Detect which cell encompasses the target text, then output its (x, y) center coordinate. 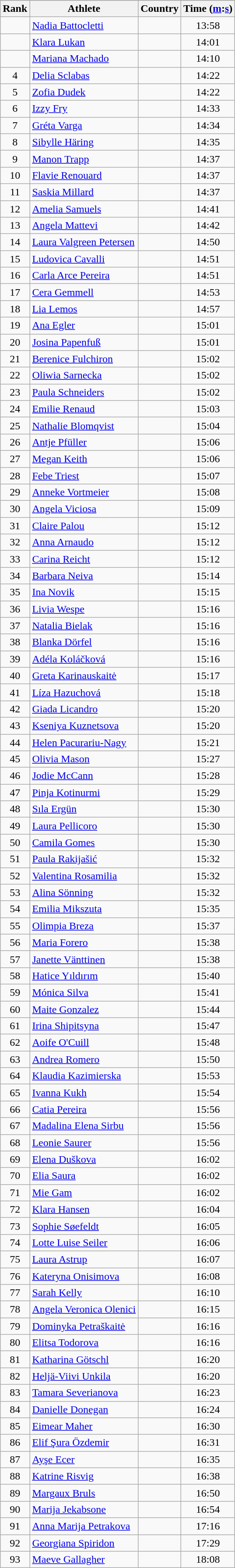
50 (15, 842)
56 (15, 942)
34 (15, 576)
31 (15, 526)
82 (15, 1376)
32 (15, 542)
Claire Palou (84, 526)
85 (15, 1426)
75 (15, 1259)
13:58 (207, 25)
35 (15, 592)
90 (15, 1509)
Adéla Koláčková (84, 659)
88 (15, 1476)
23 (15, 392)
79 (15, 1326)
Natalia Bielak (84, 626)
Maite Gonzalez (84, 1009)
15 (15, 259)
6 (15, 109)
Georgiana Spiridon (84, 1543)
Valentina Rosamilia (84, 876)
8 (15, 142)
36 (15, 609)
Antje Pfüller (84, 442)
15:08 (207, 492)
Emilie Renaud (84, 409)
28 (15, 475)
72 (15, 1209)
Delia Sclabas (84, 75)
16:35 (207, 1459)
81 (15, 1359)
70 (15, 1176)
Sophie Søefeldt (84, 1226)
44 (15, 743)
7 (15, 125)
16:10 (207, 1293)
Olimpia Breza (84, 926)
Livia Wespe (84, 609)
80 (15, 1343)
15:47 (207, 1026)
22 (15, 375)
14:42 (207, 226)
11 (15, 192)
Danielle Donegan (84, 1409)
Sarah Kelly (84, 1293)
14:35 (207, 142)
16:08 (207, 1276)
57 (15, 959)
Ina Novik (84, 592)
Lia Lemos (84, 309)
43 (15, 726)
Margaux Bruls (84, 1493)
15:50 (207, 1059)
16:06 (207, 1242)
60 (15, 1009)
78 (15, 1310)
Greta Karinauskaitė (84, 676)
Elitsa Todorova (84, 1343)
15:04 (207, 425)
15:18 (207, 692)
Olivia Mason (84, 759)
59 (15, 992)
Berenice Fulchiron (84, 359)
14:57 (207, 309)
15:07 (207, 475)
Kseniya Kuznetsova (84, 726)
18:08 (207, 1560)
16 (15, 276)
Anna Arnaudo (84, 542)
Febe Triest (84, 475)
Alina Sönning (84, 892)
51 (15, 859)
Irina Shipitsyna (84, 1026)
Elena Duškova (84, 1159)
Klaudia Kazimierska (84, 1076)
41 (15, 692)
Kateryna Onisimova (84, 1276)
Paula Rakijašić (84, 859)
Líza Hazuchová (84, 692)
Andrea Romero (84, 1059)
Tamara Severianova (84, 1393)
19 (15, 326)
13 (15, 226)
16:24 (207, 1409)
Mie Gam (84, 1193)
52 (15, 876)
47 (15, 793)
Jodie McCann (84, 776)
Angela Viciosa (84, 509)
93 (15, 1560)
15:09 (207, 509)
15:28 (207, 776)
Megan Keith (84, 459)
Angela Veronica Olenici (84, 1310)
46 (15, 776)
Madalina Elena Sirbu (84, 1126)
76 (15, 1276)
16:04 (207, 1209)
14:53 (207, 292)
Ayşe Ecer (84, 1459)
Maria Forero (84, 942)
Nadia Battocletti (84, 25)
14:33 (207, 109)
Laura Astrup (84, 1259)
66 (15, 1109)
17:29 (207, 1543)
16:05 (207, 1226)
Giada Licandro (84, 709)
73 (15, 1226)
15:35 (207, 909)
Pinja Kotinurmi (84, 793)
Cera Gemmell (84, 292)
67 (15, 1126)
74 (15, 1242)
Ivanna Kukh (84, 1093)
17:16 (207, 1526)
86 (15, 1443)
42 (15, 709)
15:53 (207, 1076)
91 (15, 1526)
84 (15, 1409)
15:14 (207, 576)
14 (15, 242)
26 (15, 442)
Sibylle Häring (84, 142)
14:50 (207, 242)
Josina Papenfuß (84, 342)
45 (15, 759)
Katrine Risvig (84, 1476)
9 (15, 159)
Paula Schneiders (84, 392)
87 (15, 1459)
29 (15, 492)
16:31 (207, 1443)
Manon Trapp (84, 159)
15:54 (207, 1093)
Carina Reicht (84, 559)
15:15 (207, 592)
Country (160, 9)
15:44 (207, 1009)
Flavie Renouard (84, 175)
20 (15, 342)
Oliwia Sarnecka (84, 375)
Laura Pellicoro (84, 826)
33 (15, 559)
30 (15, 509)
Gréta Varga (84, 125)
53 (15, 892)
Anneke Vortmeier (84, 492)
14:10 (207, 59)
4 (15, 75)
64 (15, 1076)
12 (15, 209)
16:50 (207, 1493)
24 (15, 409)
65 (15, 1093)
Rank (15, 9)
15:48 (207, 1043)
21 (15, 359)
89 (15, 1493)
Ludovica Cavalli (84, 259)
16:38 (207, 1476)
Zofia Dudek (84, 92)
Mónica Silva (84, 992)
27 (15, 459)
48 (15, 809)
Elia Saura (84, 1176)
Sıla Ergün (84, 809)
18 (15, 309)
Carla Arce Pereira (84, 276)
Maeve Gallagher (84, 1560)
77 (15, 1293)
17 (15, 292)
71 (15, 1193)
16:15 (207, 1310)
55 (15, 926)
Dominyka Petraškaitė (84, 1326)
Heljä-Viivi Unkila (84, 1376)
15:21 (207, 743)
Janette Vänttinen (84, 959)
Katharina Götschl (84, 1359)
15:41 (207, 992)
61 (15, 1026)
15:40 (207, 976)
37 (15, 626)
49 (15, 826)
Time (m:s) (207, 9)
Klara Hansen (84, 1209)
92 (15, 1543)
Laura Valgreen Petersen (84, 242)
38 (15, 642)
Ana Egler (84, 326)
Aoife O'Cuill (84, 1043)
Anna Marija Petrakova (84, 1526)
Helen Pacurariu-Nagy (84, 743)
10 (15, 175)
Mariana Machado (84, 59)
Saskia Millard (84, 192)
69 (15, 1159)
15:17 (207, 676)
5 (15, 92)
14:34 (207, 125)
Camila Gomes (84, 842)
16:23 (207, 1393)
Athlete (84, 9)
Leonie Saurer (84, 1143)
Hatice Yıldırım (84, 976)
Izzy Fry (84, 109)
16:30 (207, 1426)
58 (15, 976)
Barbara Neiva (84, 576)
54 (15, 909)
Nathalie Blomqvist (84, 425)
Angela Mattevi (84, 226)
16:54 (207, 1509)
Catia Pereira (84, 1109)
15:29 (207, 793)
83 (15, 1393)
25 (15, 425)
14:41 (207, 209)
16:07 (207, 1259)
63 (15, 1059)
Klara Lukan (84, 42)
15:27 (207, 759)
Elif Şura Özdemir (84, 1443)
Eimear Maher (84, 1426)
Blanka Dörfel (84, 642)
Emilia Mikszuta (84, 909)
62 (15, 1043)
40 (15, 676)
14:01 (207, 42)
15:03 (207, 409)
Marija Jekabsone (84, 1509)
Lotte Luise Seiler (84, 1242)
39 (15, 659)
Amelia Samuels (84, 209)
15:37 (207, 926)
68 (15, 1143)
